Identify which cell holds the provided text, then report its [X, Y] central coordinate. 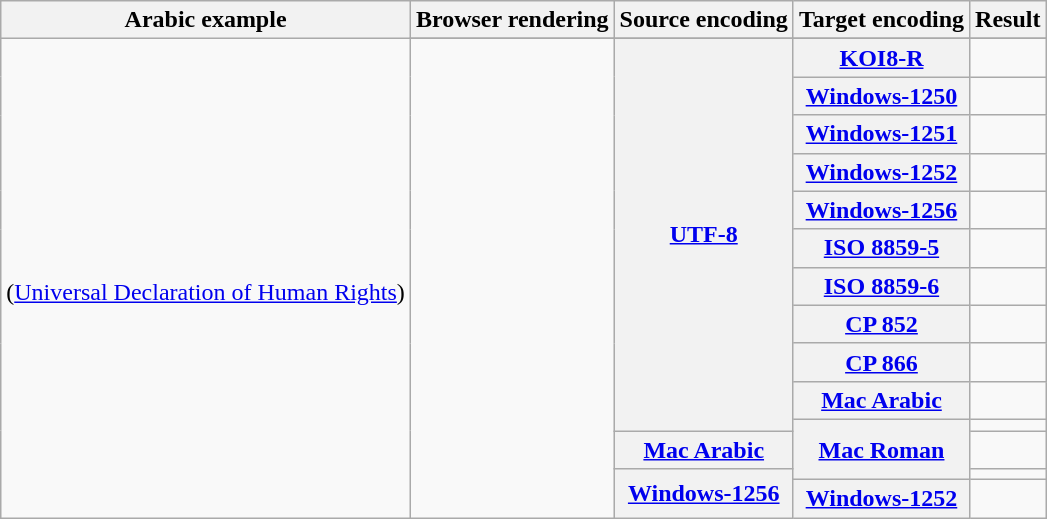
Mac Roman [881, 449]
CP 866 [881, 362]
CP 852 [881, 324]
Windows-1251 [881, 134]
ISO 8859-6 [881, 286]
Browser rendering [512, 20]
UTF-8 [704, 235]
KOI8-R [881, 58]
Windows-1250 [881, 96]
Arabic example [206, 20]
ISO 8859-5 [881, 248]
(Universal Declaration of Human Rights) [206, 278]
Target encoding [881, 20]
Result [1008, 20]
Source encoding [704, 20]
